Pinpoint the cell where the given text exists, returning its (X, Y) midpoint coordinate. 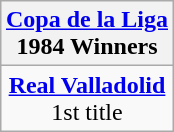
Real Valladolid1st title (86, 98)
Copa de la Liga1984 Winners (86, 34)
